Identify which cell holds the provided text, then report its [X, Y] central coordinate. 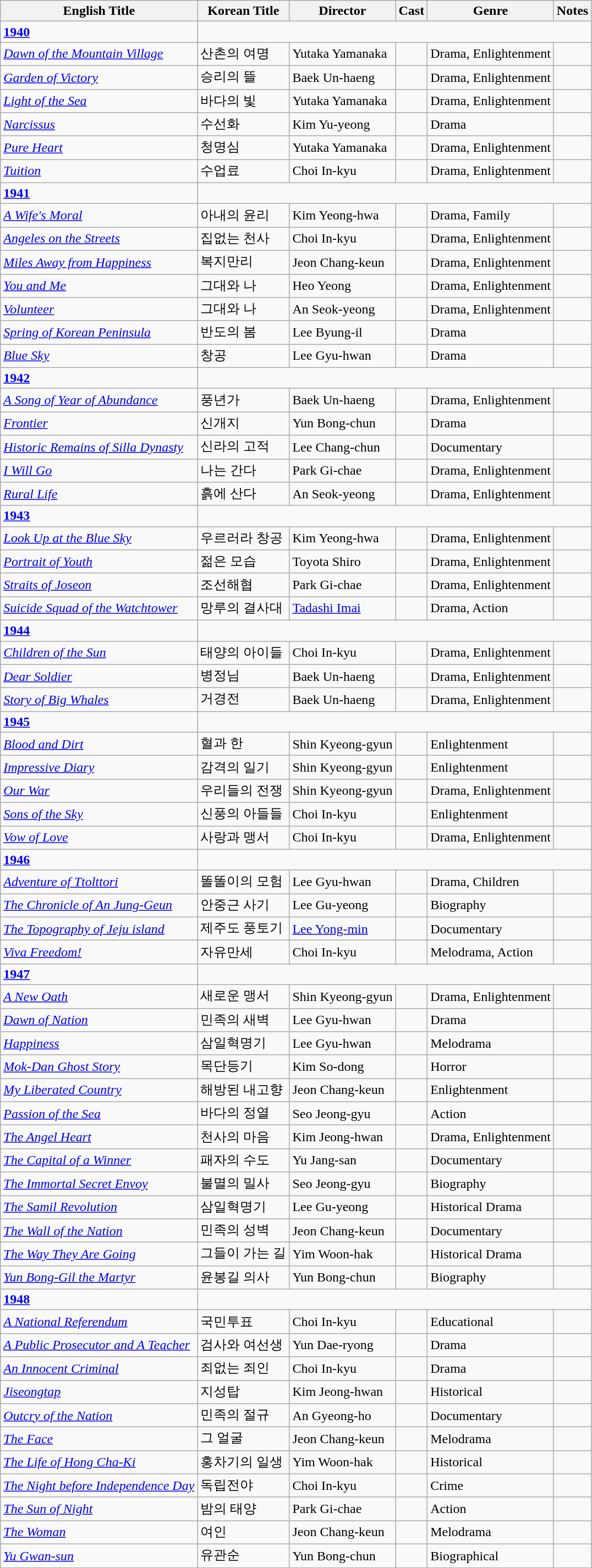
Crime [491, 1486]
사랑과 맹서 [243, 838]
Vow of Love [99, 838]
Adventure of Ttolttori [99, 882]
똘똘이의 모험 [243, 882]
1947 [99, 974]
태양의 아이들 [243, 653]
윤봉길 의사 [243, 1277]
My Liberated Country [99, 1090]
Kim Yu-yeong [342, 124]
창공 [243, 356]
Blood and Dirt [99, 744]
Frontier [99, 423]
Passion of the Sea [99, 1113]
The Way They Are Going [99, 1254]
망루의 결사대 [243, 608]
안중근 사기 [243, 905]
Impressive Diary [99, 768]
Jiseongtap [99, 1393]
Lee Yong-min [342, 928]
Our War [99, 791]
Toyota Shiro [342, 562]
Biographical [491, 1555]
1942 [99, 378]
신개지 [243, 423]
Outcry of the Nation [99, 1416]
Yun Dae-ryong [342, 1345]
1948 [99, 1300]
수업료 [243, 172]
The Face [99, 1439]
Blue Sky [99, 356]
Yu Jang-san [342, 1160]
민족의 절규 [243, 1416]
병정님 [243, 676]
반도의 봄 [243, 332]
Kim So-dong [342, 1067]
Angeles on the Streets [99, 239]
The Night before Independence Day [99, 1486]
Narcissus [99, 124]
거경전 [243, 700]
A New Oath [99, 997]
해방된 내고향 [243, 1090]
밤의 태양 [243, 1509]
1944 [99, 630]
Historic Remains of Silla Dynasty [99, 447]
Notes [572, 11]
우리들의 전쟁 [243, 791]
Director [342, 11]
독립전야 [243, 1486]
Horror [491, 1067]
바다의 빛 [243, 101]
우르러라 창공 [243, 538]
Lee Byung-il [342, 332]
1945 [99, 722]
나는 간다 [243, 471]
A Song of Year of Abundance [99, 400]
수선화 [243, 124]
1946 [99, 860]
Drama, Action [491, 608]
A Wife's Moral [99, 216]
청명심 [243, 147]
I Will Go [99, 471]
1943 [99, 516]
신풍의 아들들 [243, 814]
Drama, Children [491, 882]
The Woman [99, 1532]
민족의 성벽 [243, 1231]
Lee Chang-chun [342, 447]
풍년가 [243, 400]
Dear Soldier [99, 676]
Tuition [99, 172]
패자의 수도 [243, 1160]
Rural Life [99, 494]
English Title [99, 11]
Melodrama, Action [491, 953]
바다의 정열 [243, 1113]
The Angel Heart [99, 1137]
Tadashi Imai [342, 608]
아내의 윤리 [243, 216]
Yu Gwan-sun [99, 1555]
Dawn of Nation [99, 1020]
Pure Heart [99, 147]
Educational [491, 1322]
The Immortal Secret Envoy [99, 1184]
홍차기의 일생 [243, 1462]
그들이 가는 길 [243, 1254]
검사와 여선생 [243, 1345]
천사의 마음 [243, 1137]
Look Up at the Blue Sky [99, 538]
The Sun of Night [99, 1509]
Miles Away from Happiness [99, 262]
Volunteer [99, 309]
조선해협 [243, 585]
산촌의 여명 [243, 54]
1940 [99, 32]
Yun Bong-Gil the Martyr [99, 1277]
1941 [99, 193]
A National Referendum [99, 1322]
Heo Yeong [342, 286]
Suicide Squad of the Watchtower [99, 608]
Cast [412, 11]
여인 [243, 1532]
Portrait of Youth [99, 562]
흙에 산다 [243, 494]
혈과 한 [243, 744]
The Samil Revolution [99, 1208]
Viva Freedom! [99, 953]
The Chronicle of An Jung-Geun [99, 905]
지성탑 [243, 1393]
Korean Title [243, 11]
Happiness [99, 1044]
그 얼굴 [243, 1439]
You and Me [99, 286]
Mok-Dan Ghost Story [99, 1067]
새로운 맹서 [243, 997]
민족의 새벽 [243, 1020]
자유만세 [243, 953]
젊은 모습 [243, 562]
An Innocent Criminal [99, 1368]
Garden of Victory [99, 77]
A Public Prosecutor and A Teacher [99, 1345]
Children of the Sun [99, 653]
승리의 뜰 [243, 77]
Genre [491, 11]
An Gyeong-ho [342, 1416]
Dawn of the Mountain Village [99, 54]
감격의 일기 [243, 768]
The Topography of Jeju island [99, 928]
복지만리 [243, 262]
Straits of Joseon [99, 585]
Spring of Korean Peninsula [99, 332]
The Capital of a Winner [99, 1160]
The Life of Hong Cha-Ki [99, 1462]
제주도 풍토기 [243, 928]
Sons of the Sky [99, 814]
국민투표 [243, 1322]
신라의 고적 [243, 447]
불멸의 밀사 [243, 1184]
죄없는 죄인 [243, 1368]
Light of the Sea [99, 101]
Story of Big Whales [99, 700]
목단등기 [243, 1067]
The Wall of the Nation [99, 1231]
유관순 [243, 1555]
Drama, Family [491, 216]
집없는 천사 [243, 239]
